Return (X, Y) of the center of cell containing provided text 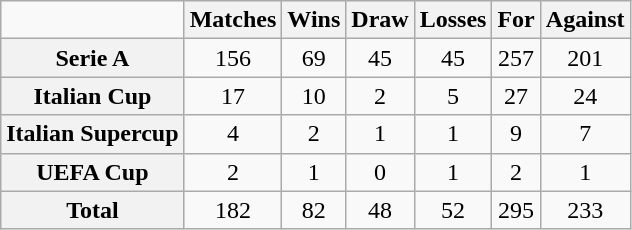
0 (380, 172)
Against (585, 20)
7 (585, 134)
10 (314, 96)
9 (516, 134)
27 (516, 96)
17 (233, 96)
Wins (314, 20)
48 (380, 210)
201 (585, 58)
156 (233, 58)
Total (92, 210)
UEFA Cup (92, 172)
24 (585, 96)
Losses (453, 20)
295 (516, 210)
Italian Cup (92, 96)
52 (453, 210)
182 (233, 210)
Italian Supercup (92, 134)
Serie A (92, 58)
For (516, 20)
Draw (380, 20)
69 (314, 58)
82 (314, 210)
4 (233, 134)
233 (585, 210)
257 (516, 58)
Matches (233, 20)
5 (453, 96)
